Scan for the cell matching the given text and deliver its [x, y] coordinate at center. 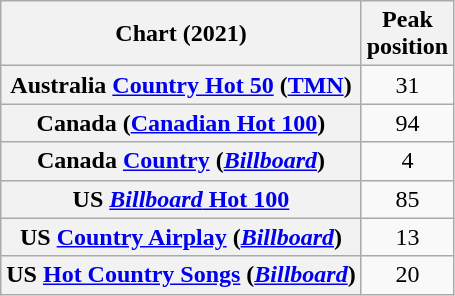
Canada (Canadian Hot 100) [181, 123]
Canada Country (Billboard) [181, 161]
94 [407, 123]
85 [407, 199]
Australia Country Hot 50 (TMN) [181, 85]
13 [407, 237]
US Country Airplay (Billboard) [181, 237]
Chart (2021) [181, 34]
Peakposition [407, 34]
31 [407, 85]
4 [407, 161]
20 [407, 275]
US Hot Country Songs (Billboard) [181, 275]
US Billboard Hot 100 [181, 199]
